Search for the cell housing the specified text and yield its [X, Y] center coordinate. 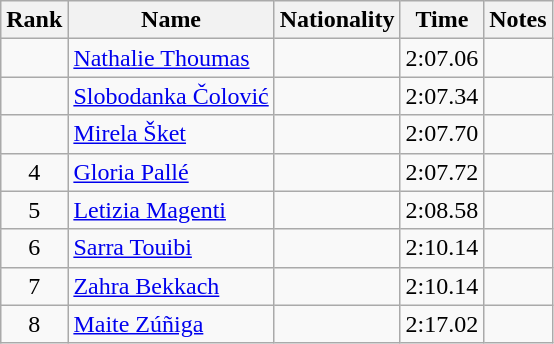
Nationality [337, 20]
2:07.70 [442, 134]
Letizia Magenti [171, 210]
2:07.34 [442, 96]
Notes [518, 20]
5 [34, 210]
2:08.58 [442, 210]
Nathalie Thoumas [171, 58]
Rank [34, 20]
7 [34, 286]
Slobodanka Čolović [171, 96]
6 [34, 248]
8 [34, 324]
Zahra Bekkach [171, 286]
2:07.06 [442, 58]
4 [34, 172]
Time [442, 20]
Sarra Touibi [171, 248]
Mirela Šket [171, 134]
2:17.02 [442, 324]
Maite Zúñiga [171, 324]
Gloria Pallé [171, 172]
Name [171, 20]
2:07.72 [442, 172]
